Search for the cell housing the specified text and yield its [X, Y] center coordinate. 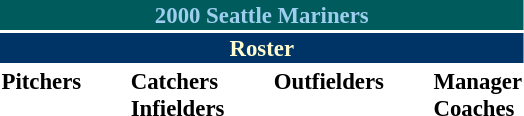
Roster [262, 48]
2000 Seattle Mariners [262, 15]
